Capture the cell that displays the provided text and extract its [X, Y] central coordinate. 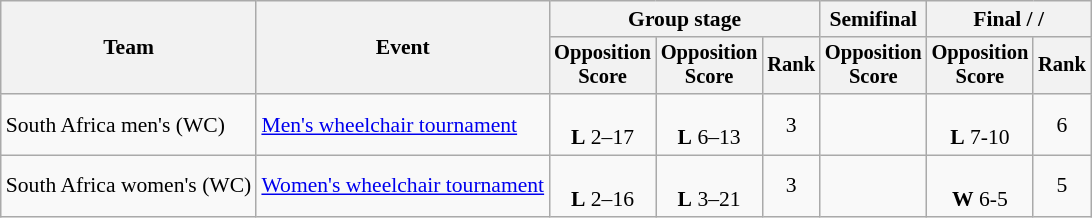
Men's wheelchair tournament [402, 124]
South Africa men's (WC) [129, 124]
L 2–16 [602, 186]
L 3–21 [710, 186]
Semifinal [874, 19]
Team [129, 48]
Final / / [1009, 19]
Women's wheelchair tournament [402, 186]
W 6-5 [980, 186]
South Africa women's (WC) [129, 186]
L 7-10 [980, 124]
L 2–17 [602, 124]
6 [1062, 124]
5 [1062, 186]
Event [402, 48]
Group stage [684, 19]
L 6–13 [710, 124]
